From the cell containing the given text, extract its center point as [x, y] coordinate. 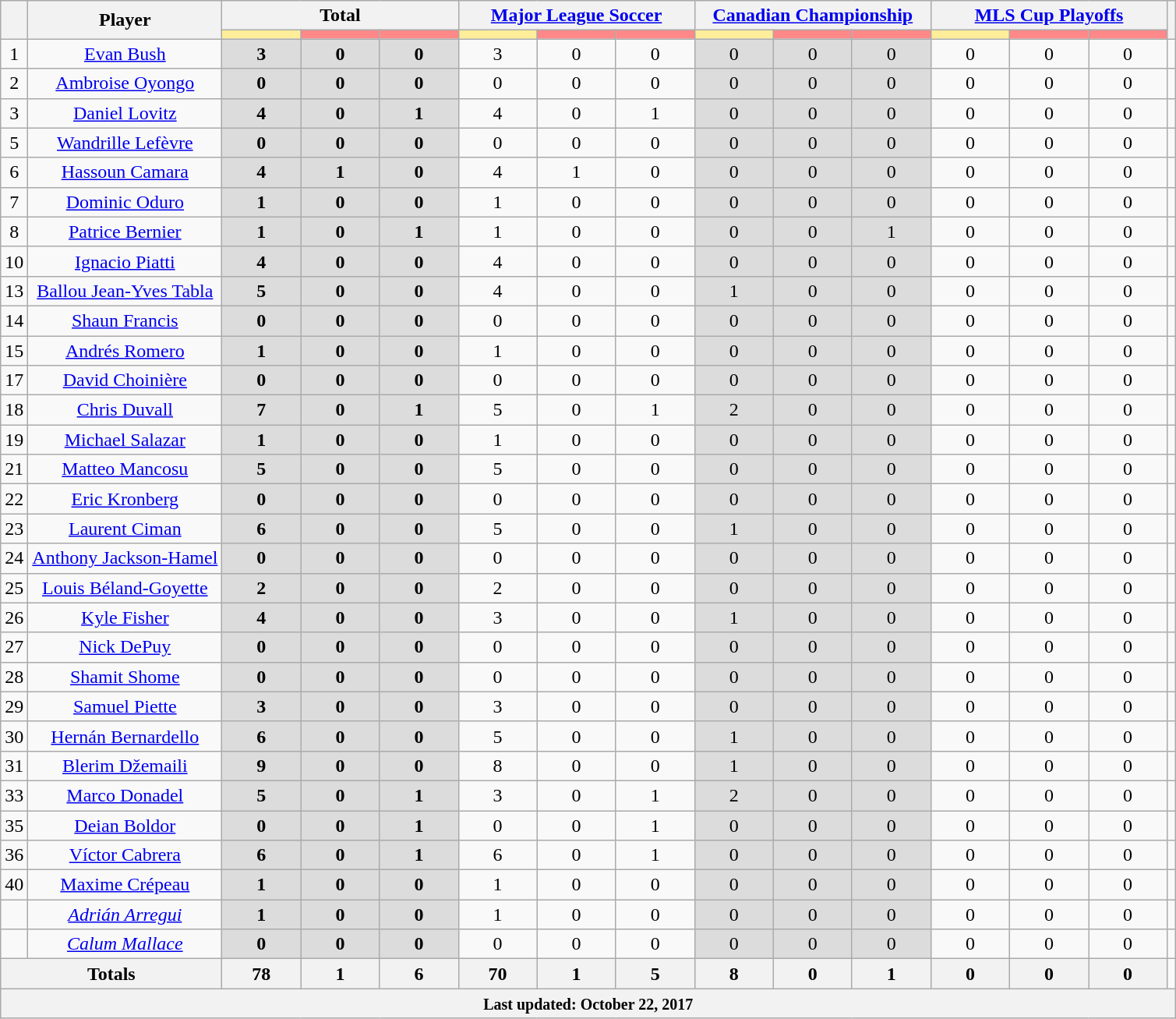
Calum Mallace [125, 944]
MLS Cup Playoffs [1049, 16]
Víctor Cabrera [125, 855]
Daniel Lovitz [125, 113]
31 [14, 766]
Last updated: October 22, 2017 [588, 1003]
David Choinière [125, 380]
Total [340, 16]
Matteo Mancosu [125, 469]
19 [14, 440]
Totals [111, 974]
35 [14, 826]
Evan Bush [125, 54]
Nick DePuy [125, 647]
Kyle Fisher [125, 617]
33 [14, 795]
15 [14, 350]
25 [14, 588]
Blerim Džemaili [125, 766]
70 [497, 974]
26 [14, 617]
17 [14, 380]
14 [14, 320]
27 [14, 647]
30 [14, 736]
Dominic Oduro [125, 202]
Ambroise Oyongo [125, 83]
Laurent Ciman [125, 529]
10 [14, 261]
Canadian Championship [812, 16]
78 [262, 974]
29 [14, 706]
23 [14, 529]
Wandrille Lefèvre [125, 143]
Ignacio Piatti [125, 261]
Patrice Bernier [125, 232]
Hassoun Camara [125, 172]
36 [14, 855]
Shaun Francis [125, 320]
Major League Soccer [577, 16]
13 [14, 291]
Eric Kronberg [125, 499]
Chris Duvall [125, 410]
Andrés Romero [125, 350]
9 [262, 766]
28 [14, 677]
Ballou Jean-Yves Tabla [125, 291]
Samuel Piette [125, 706]
22 [14, 499]
Anthony Jackson-Hamel [125, 558]
Michael Salazar [125, 440]
Marco Donadel [125, 795]
Player [125, 20]
18 [14, 410]
Deian Boldor [125, 826]
Maxime Crépeau [125, 885]
Hernán Bernardello [125, 736]
Louis Béland-Goyette [125, 588]
Shamit Shome [125, 677]
Adrián Arregui [125, 915]
21 [14, 469]
24 [14, 558]
40 [14, 885]
